Scan for the cell matching the given text and deliver its [x, y] coordinate at center. 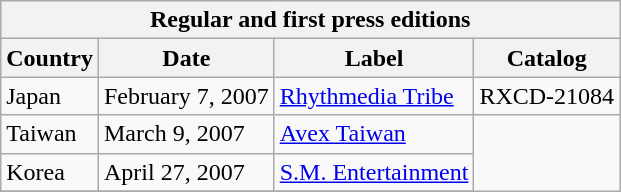
Country [50, 58]
Date [186, 58]
Rhythmedia Tribe [374, 96]
Korea [50, 172]
Regular and first press editions [310, 20]
Taiwan [50, 134]
Label [374, 58]
Japan [50, 96]
April 27, 2007 [186, 172]
March 9, 2007 [186, 134]
Avex Taiwan [374, 134]
RXCD-21084 [547, 96]
Catalog [547, 58]
February 7, 2007 [186, 96]
S.M. Entertainment [374, 172]
